Provide the [x, y] coordinate of the cell's center where the given text is located.  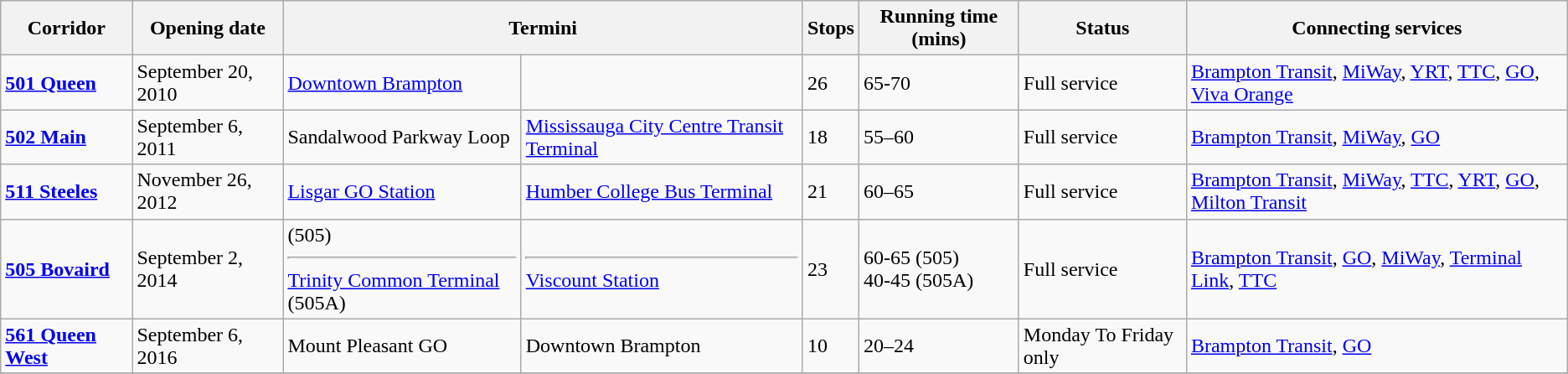
Sandalwood Parkway Loop [402, 138]
21 [831, 191]
505 Bovaird [67, 268]
10 [831, 345]
Monday To Friday only [1102, 345]
18 [831, 138]
Brampton Transit, MiWay, YRT, TTC, GO, Viva Orange [1377, 82]
Status [1102, 29]
26 [831, 82]
Mississauga City Centre Transit Terminal [662, 138]
561 Queen West [67, 345]
November 26, 2012 [208, 191]
Stops [831, 29]
55–60 [938, 138]
Mount Pleasant GO [402, 345]
23 [831, 268]
20–24 [938, 345]
Opening date [208, 29]
60–65 [938, 191]
Connecting services [1377, 29]
501 Queen [67, 82]
502 Main [67, 138]
65-70 [938, 82]
Brampton Transit, MiWay, GO [1377, 138]
Corridor [67, 29]
60-65 (505)40-45 (505A) [938, 268]
Viscount Station [662, 268]
Brampton Transit, MiWay, TTC, YRT, GO, Milton Transit [1377, 191]
September 6, 2016 [208, 345]
September 20, 2010 [208, 82]
Brampton Transit, GO [1377, 345]
Lisgar GO Station [402, 191]
Humber College Bus Terminal [662, 191]
September 2, 2014 [208, 268]
511 Steeles [67, 191]
(505)Trinity Common Terminal (505A) [402, 268]
September 6, 2011 [208, 138]
Running time (mins) [938, 29]
Termini [543, 29]
Brampton Transit, GO, MiWay, Terminal Link, TTC [1377, 268]
